Extract the (x, y) coordinate from the center of the cell holding the provided text.  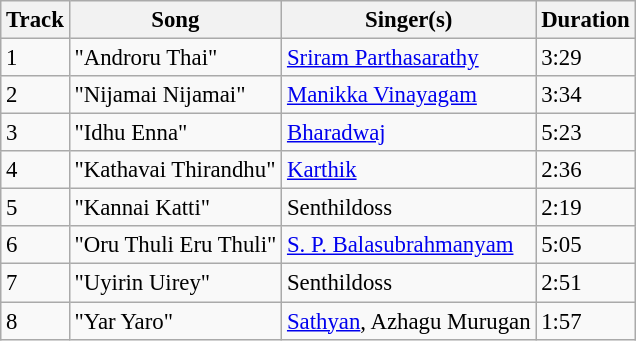
"Yar Yaro" (176, 321)
"Uyirin Uirey" (176, 283)
Singer(s) (409, 20)
2 (35, 95)
3 (35, 133)
3:29 (586, 58)
"Kannai Katti" (176, 208)
5:23 (586, 133)
1:57 (586, 321)
Manikka Vinayagam (409, 95)
2:19 (586, 208)
5 (35, 208)
2:51 (586, 283)
5:05 (586, 245)
2:36 (586, 170)
1 (35, 58)
"Nijamai Nijamai" (176, 95)
"Oru Thuli Eru Thuli" (176, 245)
"Androru Thai" (176, 58)
6 (35, 245)
Track (35, 20)
Karthik (409, 170)
Bharadwaj (409, 133)
Song (176, 20)
7 (35, 283)
3:34 (586, 95)
Sriram Parthasarathy (409, 58)
Duration (586, 20)
Sathyan, Azhagu Murugan (409, 321)
4 (35, 170)
"Kathavai Thirandhu" (176, 170)
"Idhu Enna" (176, 133)
S. P. Balasubrahmanyam (409, 245)
8 (35, 321)
